Scan for the cell matching the given text and deliver its [X, Y] coordinate at center. 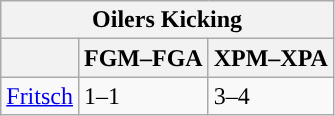
Fritsch [40, 96]
XPM–XPA [270, 58]
FGM–FGA [143, 58]
3–4 [270, 96]
Oilers Kicking [168, 20]
1–1 [143, 96]
